Locate the cell with the specified text and output its (X, Y) center coordinate. 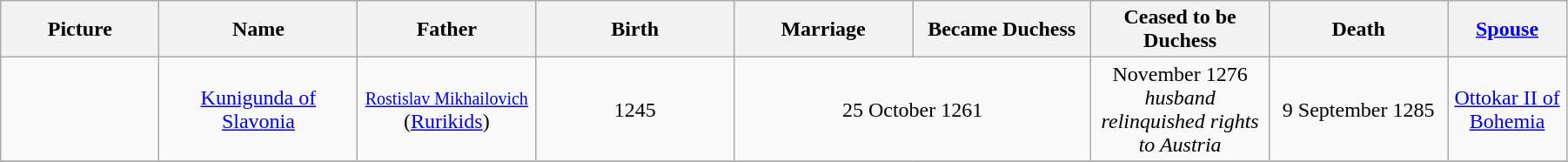
Father (447, 30)
Birth (635, 30)
9 September 1285 (1359, 110)
November 1276husband relinquished rights to Austria (1180, 110)
Ceased to be Duchess (1180, 30)
Ottokar II of Bohemia (1507, 110)
Became Duchess (1002, 30)
1245 (635, 110)
Rostislav Mikhailovich(Rurikids) (447, 110)
25 October 1261 (913, 110)
Picture (80, 30)
Name (258, 30)
Marriage (823, 30)
Kunigunda of Slavonia (258, 110)
Spouse (1507, 30)
Death (1359, 30)
